Capture the cell that displays the provided text and extract its [X, Y] central coordinate. 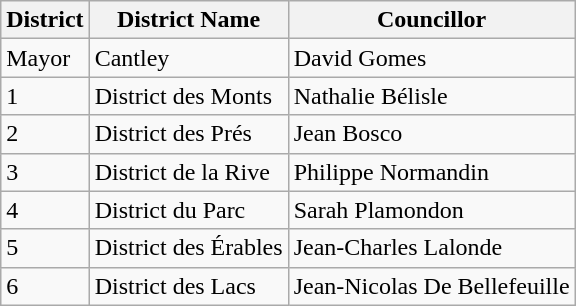
6 [45, 286]
Jean Bosco [432, 134]
Mayor [45, 58]
District des Érables [188, 248]
3 [45, 172]
David Gomes [432, 58]
District de la Rive [188, 172]
4 [45, 210]
District des Prés [188, 134]
5 [45, 248]
Jean-Charles Lalonde [432, 248]
Philippe Normandin [432, 172]
1 [45, 96]
Jean-Nicolas De Bellefeuille [432, 286]
District Name [188, 20]
District [45, 20]
Councillor [432, 20]
2 [45, 134]
Sarah Plamondon [432, 210]
District du Parc [188, 210]
Cantley [188, 58]
District des Lacs [188, 286]
Nathalie Bélisle [432, 96]
District des Monts [188, 96]
